For the text-containing cell, return its midpoint in [x, y] coordinate format. 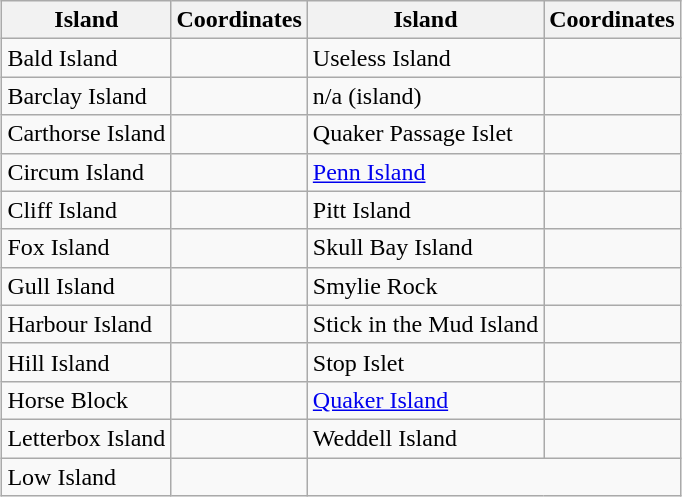
n/a (island) [425, 96]
Pitt Island [425, 210]
Low Island [86, 477]
Smylie Rock [425, 286]
Quaker Island [425, 400]
Carthorse Island [86, 134]
Hill Island [86, 362]
Horse Block [86, 400]
Bald Island [86, 58]
Stick in the Mud Island [425, 324]
Fox Island [86, 248]
Skull Bay Island [425, 248]
Gull Island [86, 286]
Stop Islet [425, 362]
Weddell Island [425, 438]
Penn Island [425, 172]
Harbour Island [86, 324]
Cliff Island [86, 210]
Quaker Passage Islet [425, 134]
Barclay Island [86, 96]
Letterbox Island [86, 438]
Circum Island [86, 172]
Useless Island [425, 58]
